From the cell containing the given text, extract its center point as [x, y] coordinate. 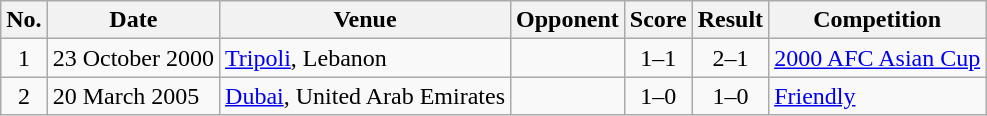
1 [24, 58]
Competition [878, 20]
Date [133, 20]
Opponent [568, 20]
Friendly [878, 96]
Result [730, 20]
Venue [366, 20]
Dubai, United Arab Emirates [366, 96]
23 October 2000 [133, 58]
Tripoli, Lebanon [366, 58]
Score [658, 20]
2 [24, 96]
20 March 2005 [133, 96]
2000 AFC Asian Cup [878, 58]
No. [24, 20]
1–1 [658, 58]
2–1 [730, 58]
